Determine the (x, y) coordinate at the center of the cell enclosing the given text.  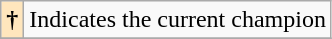
Indicates the current champion (178, 20)
† (12, 20)
